Identify which cell holds the provided text, then report its [x, y] central coordinate. 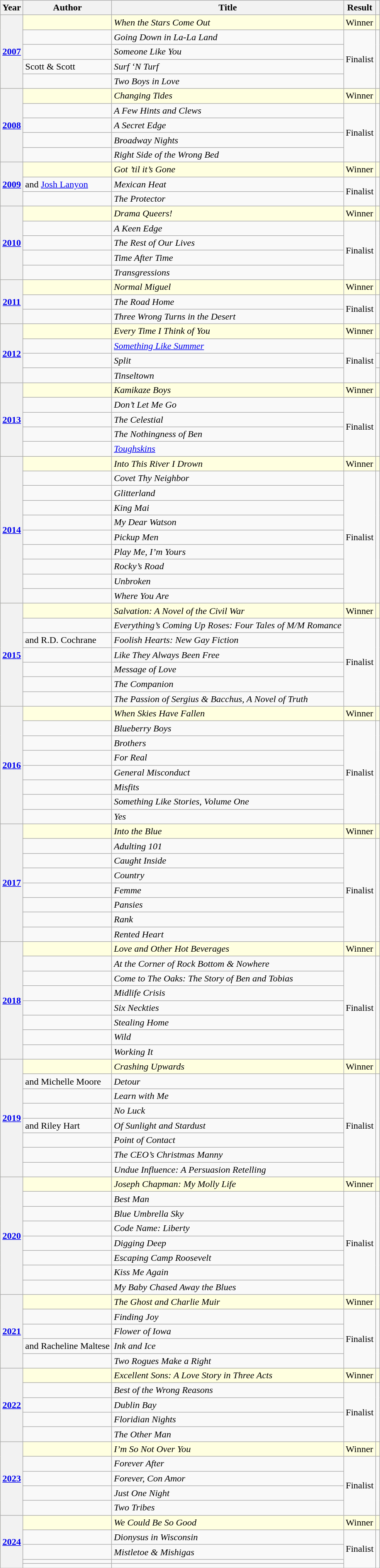
A Keen Edge [227, 228]
2014 [12, 530]
Kamikaze Boys [227, 390]
The Rest of Our Lives [227, 243]
2019 [12, 1118]
Foolish Hearts: New Gay Fiction [227, 640]
Something Like Summer [227, 346]
Time After Time [227, 258]
and R.D. Cochrane [68, 640]
Dionysus in Wisconsin [227, 1537]
At the Corner of Rock Bottom & Nowhere [227, 964]
Scott & Scott [68, 66]
Transgressions [227, 272]
When Skies Have Fallen [227, 714]
Surf ‘N Turf [227, 66]
Toughskins [227, 449]
We Could Be So Good [227, 1522]
Point of Contact [227, 1140]
Brothers [227, 743]
I’m So Not Over You [227, 1449]
Message of Love [227, 670]
Rocky’s Road [227, 566]
Forever, Con Amor [227, 1478]
Like They Always Been Free [227, 655]
Best Man [227, 1199]
Misfits [227, 787]
The Road Home [227, 302]
and Michelle Moore [68, 1081]
Working It [227, 1052]
2018 [12, 1000]
Author [68, 8]
Midlife Crisis [227, 993]
Pansies [227, 905]
Going Down in La-La Land [227, 37]
Into This River I Drown [227, 464]
Someone Like You [227, 52]
Mexican Heat [227, 184]
The Celestial [227, 419]
Tinseltown [227, 375]
Learn with Me [227, 1096]
Digging Deep [227, 1243]
Crashing Upwards [227, 1066]
Code Name: Liberty [227, 1228]
My Dear Watson [227, 522]
Changing Tides [227, 96]
Finding Joy [227, 1316]
Forever After [227, 1464]
The Other Man [227, 1434]
Mistletoe & Mishigas [227, 1552]
Drama Queers! [227, 214]
The Nothingness of Ben [227, 434]
Glitterland [227, 493]
2007 [12, 52]
Flower of Iowa [227, 1331]
2009 [12, 184]
King Mai [227, 508]
The CEO’s Christmas Manny [227, 1155]
The Companion [227, 684]
No Luck [227, 1111]
Title [227, 8]
Something Like Stories, Volume One [227, 802]
Three Wrong Turns in the Desert [227, 316]
Year [12, 8]
Normal Miguel [227, 287]
The Ghost and Charlie Muir [227, 1302]
Play Me, I’m Yours [227, 552]
Excellent Sons: A Love Story in Three Acts [227, 1376]
2021 [12, 1331]
Two Rogues Make a Right [227, 1361]
Rented Heart [227, 934]
Femme [227, 890]
2013 [12, 419]
2010 [12, 243]
Floridian Nights [227, 1420]
Just One Night [227, 1493]
General Misconduct [227, 772]
The Passion of Sergius & Bacchus, A Novel of Truth [227, 699]
Pickup Men [227, 537]
Best of the Wrong Reasons [227, 1390]
When the Stars Come Out [227, 22]
2015 [12, 655]
2008 [12, 125]
2023 [12, 1478]
Yes [227, 816]
Of Sunlight and Stardust [227, 1126]
Love and Other Hot Beverages [227, 949]
2017 [12, 883]
2011 [12, 302]
Caught Inside [227, 861]
Into the Blue [227, 831]
Covet Thy Neighbor [227, 478]
Dublin Bay [227, 1405]
and Josh Lanyon [68, 184]
2012 [12, 353]
Adulting 101 [227, 846]
2022 [12, 1405]
Split [227, 361]
Don’t Let Me Go [227, 405]
A Few Hints and Clews [227, 111]
and Riley Hart [68, 1126]
Blue Umbrella Sky [227, 1214]
Every Time I Think of You [227, 331]
and Racheline Maltese [68, 1346]
The Protector [227, 199]
Escaping Camp Roosevelt [227, 1258]
A Secret Edge [227, 125]
Come to The Oaks: The Story of Ben and Tobias [227, 978]
Detour [227, 1081]
For Real [227, 758]
Joseph Chapman: My Molly Life [227, 1184]
Wild [227, 1037]
Salvation: A Novel of the Civil War [227, 611]
Everything’s Coming Up Roses: Four Tales of M/M Romance [227, 625]
Stealing Home [227, 1022]
2016 [12, 765]
Unbroken [227, 581]
My Baby Chased Away the Blues [227, 1287]
Blueberry Boys [227, 728]
Got ’til it’s Gone [227, 169]
Six Neckties [227, 1008]
Rank [227, 920]
2024 [12, 1541]
Country [227, 875]
Undue Influence: A Persuasion Retelling [227, 1170]
Ink and Ice [227, 1346]
Kiss Me Again [227, 1272]
Broadway Nights [227, 140]
Result [360, 8]
Two Boys in Love [227, 81]
Right Side of the Wrong Bed [227, 155]
Where You Are [227, 596]
2020 [12, 1236]
Two Tribes [227, 1508]
